Scan for the cell matching the given text and deliver its (x, y) coordinate at center. 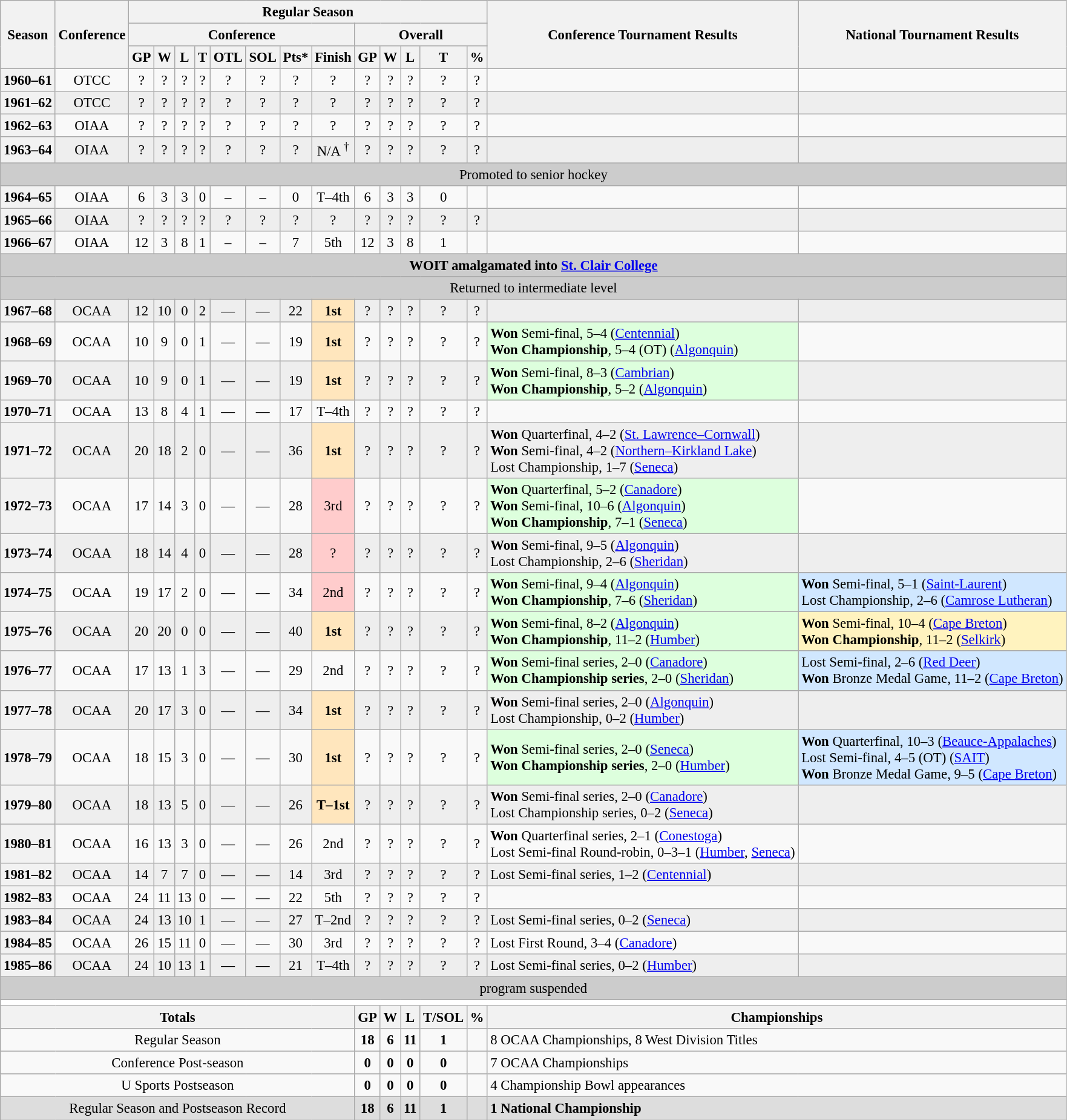
1975–76 (28, 632)
Finish (333, 58)
21 (295, 966)
Lost First Round, 3–4 (Canadore) (643, 943)
Conference Post-season (178, 1063)
Totals (178, 1018)
Lost Semi-final series, 0–2 (Humber) (643, 966)
Lost Semi-final, 2–6 (Red Deer)Won Bronze Medal Game, 11–2 (Cape Breton) (932, 671)
Won Semi-final, 5–1 (Saint-Laurent)Lost Championship, 2–6 (Camrose Lutheran) (932, 592)
Won Quarterfinal, 10–3 (Beauce-Appalaches)Lost Semi-final, 4–5 (OT) (SAIT)Won Bronze Medal Game, 9–5 (Cape Breton) (932, 757)
1983–84 (28, 920)
Won Semi-final, 9–5 (Algonquin)Lost Championship, 2–6 (Sheridan) (643, 553)
1978–79 (28, 757)
Won Quarterfinal, 4–2 (St. Lawrence–Cornwall)Won Semi-final, 4–2 (Northern–Kirkland Lake)Lost Championship, 1–7 (Seneca) (643, 451)
Won Semi-final, 5–4 (Centennial)Won Championship, 5–4 (OT) (Algonquin) (643, 341)
Won Semi-final, 8–2 (Algonquin)Won Championship, 11–2 (Humber) (643, 632)
40 (295, 632)
Won Semi-final, 9–4 (Algonquin)Won Championship, 7–6 (Sheridan) (643, 592)
1969–70 (28, 380)
Won Semi-final series, 2–0 (Algonquin)Lost Championship, 0–2 (Humber) (643, 710)
Season (28, 35)
1985–86 (28, 966)
16 (142, 844)
Pts* (295, 58)
4 Championship Bowl appearances (777, 1085)
Conference Tournament Results (643, 35)
1966–67 (28, 242)
OTL (228, 58)
Won Semi-final, 10–4 (Cape Breton)Won Championship, 11–2 (Selkirk) (932, 632)
1981–82 (28, 875)
National Tournament Results (932, 35)
Lost Semi-final series, 0–2 (Seneca) (643, 920)
Overall (421, 35)
8 OCAA Championships, 8 West Division Titles (777, 1040)
1980–81 (28, 844)
Lost Semi-final series, 1–2 (Centennial) (643, 875)
1960–61 (28, 81)
Won Semi-final series, 2–0 (Seneca)Won Championship series, 2–0 (Humber) (643, 757)
1979–80 (28, 804)
1963–64 (28, 150)
1974–75 (28, 592)
T–2nd (333, 920)
1967–68 (28, 311)
1982–83 (28, 897)
5 (184, 804)
1976–77 (28, 671)
1973–74 (28, 553)
Won Quarterfinal series, 2–1 (Conestoga)Lost Semi-final Round-robin, 0–3–1 (Humber, Seneca) (643, 844)
Won Semi-final, 8–3 (Cambrian)Won Championship, 5–2 (Algonquin) (643, 380)
Won Quarterfinal, 5–2 (Canadore)Won Semi-final, 10–6 (Algonquin)Won Championship, 7–1 (Seneca) (643, 506)
T/SOL (444, 1018)
SOL (263, 58)
Championships (777, 1018)
1962–63 (28, 126)
29 (295, 671)
1971–72 (28, 451)
1970–71 (28, 412)
T–1st (333, 804)
Promoted to senior hockey (534, 174)
WOIT amalgamated into St. Clair College (534, 265)
36 (295, 451)
1961–62 (28, 103)
1965–66 (28, 220)
Won Semi-final series, 2–0 (Canadore)Lost Championship series, 0–2 (Seneca) (643, 804)
7 OCAA Championships (777, 1063)
Returned to intermediate level (534, 288)
program suspended (534, 989)
1977–78 (28, 710)
Won Semi-final series, 2–0 (Canadore)Won Championship series, 2–0 (Sheridan) (643, 671)
1972–73 (28, 506)
1964–65 (28, 197)
1968–69 (28, 341)
1984–85 (28, 943)
N/A † (333, 150)
1 National Championship (777, 1108)
U Sports Postseason (178, 1085)
27 (295, 920)
Regular Season and Postseason Record (178, 1108)
